From the cell containing the given text, extract its center point as (X, Y) coordinate. 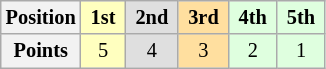
4 (152, 51)
3 (203, 51)
Points (41, 51)
2nd (152, 17)
1 (301, 51)
2 (253, 51)
5th (301, 17)
4th (253, 17)
3rd (203, 17)
5 (104, 51)
1st (104, 17)
Position (41, 17)
